Return the [X, Y] coordinate for the center point of the cell that contains the specified text.  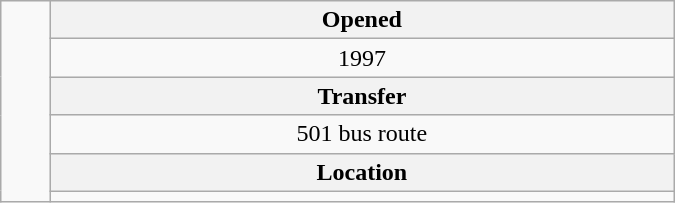
Transfer [362, 96]
1997 [362, 58]
Location [362, 172]
501 bus route [362, 134]
Opened [362, 20]
